Find where the given text appears and provide that cell's center as [X, Y] coordinate. 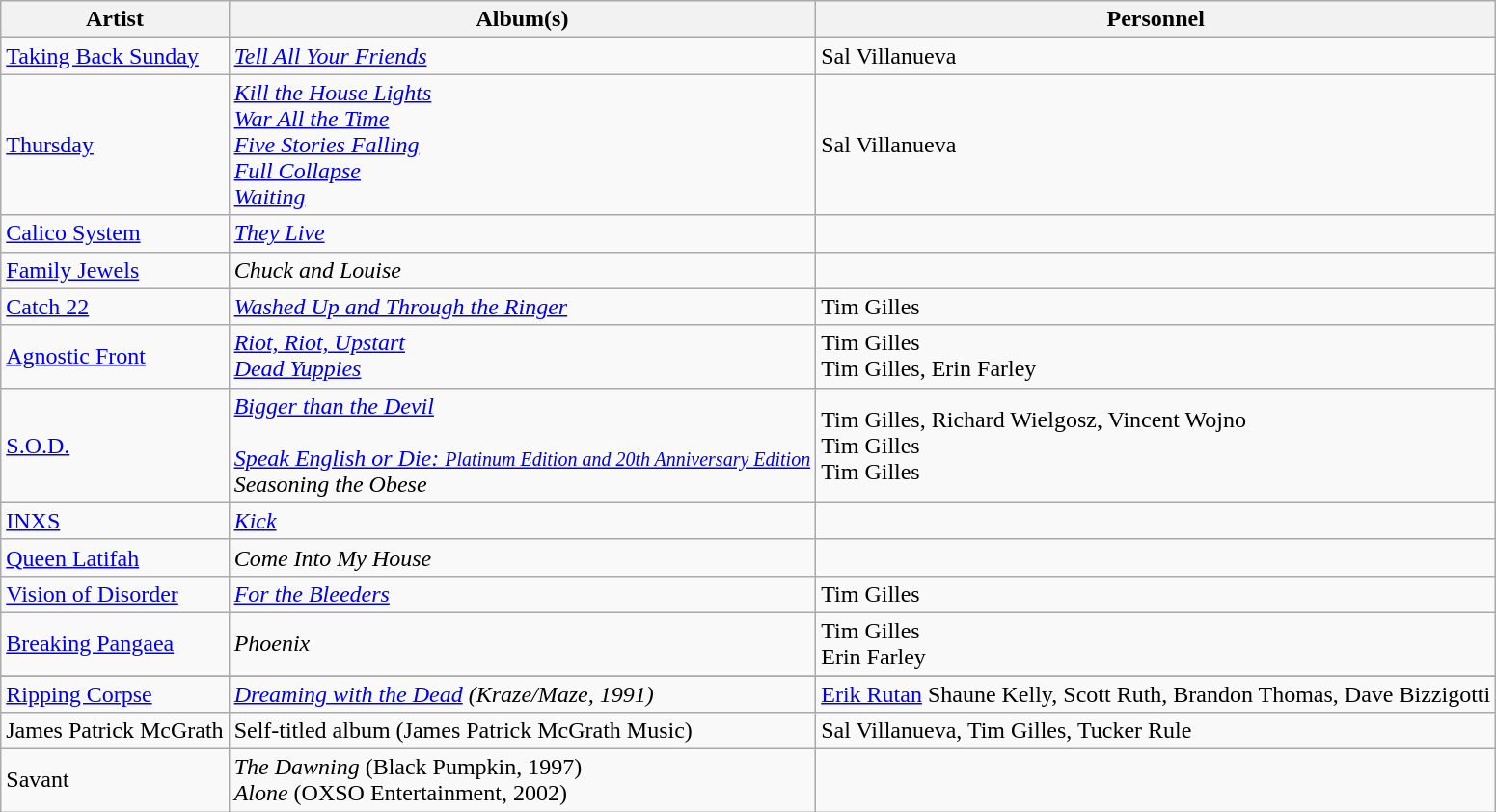
The Dawning (Black Pumpkin, 1997)Alone (OXSO Entertainment, 2002) [523, 781]
Tell All Your Friends [523, 56]
Tim GillesErin Farley [1156, 644]
Come Into My House [523, 557]
Breaking Pangaea [115, 644]
S.O.D. [115, 446]
Artist [115, 19]
For the Bleeders [523, 594]
Tim Gilles, Richard Wielgosz, Vincent WojnoTim GillesTim Gilles [1156, 446]
INXS [115, 521]
Album(s) [523, 19]
Catch 22 [115, 307]
Family Jewels [115, 270]
Kill the House LightsWar All the Time Five Stories Falling Full Collapse Waiting [523, 145]
Kick [523, 521]
James Patrick McGrath [115, 731]
Ripping Corpse [115, 693]
Calico System [115, 233]
Personnel [1156, 19]
Savant [115, 781]
Bigger than the DevilSpeak English or Die: Platinum Edition and 20th Anniversary EditionSeasoning the Obese [523, 446]
Agnostic Front [115, 357]
Sal Villanueva, Tim Gilles, Tucker Rule [1156, 731]
Self-titled album (James Patrick McGrath Music) [523, 731]
Tim GillesTim Gilles, Erin Farley [1156, 357]
Dreaming with the Dead (Kraze/Maze, 1991) [523, 693]
They Live [523, 233]
Washed Up and Through the Ringer [523, 307]
Riot, Riot, UpstartDead Yuppies [523, 357]
Erik Rutan Shaune Kelly, Scott Ruth, Brandon Thomas, Dave Bizzigotti [1156, 693]
Phoenix [523, 644]
Chuck and Louise [523, 270]
Queen Latifah [115, 557]
Thursday [115, 145]
Taking Back Sunday [115, 56]
Vision of Disorder [115, 594]
